Provide the (x, y) coordinate of the cell's center where the given text is located.  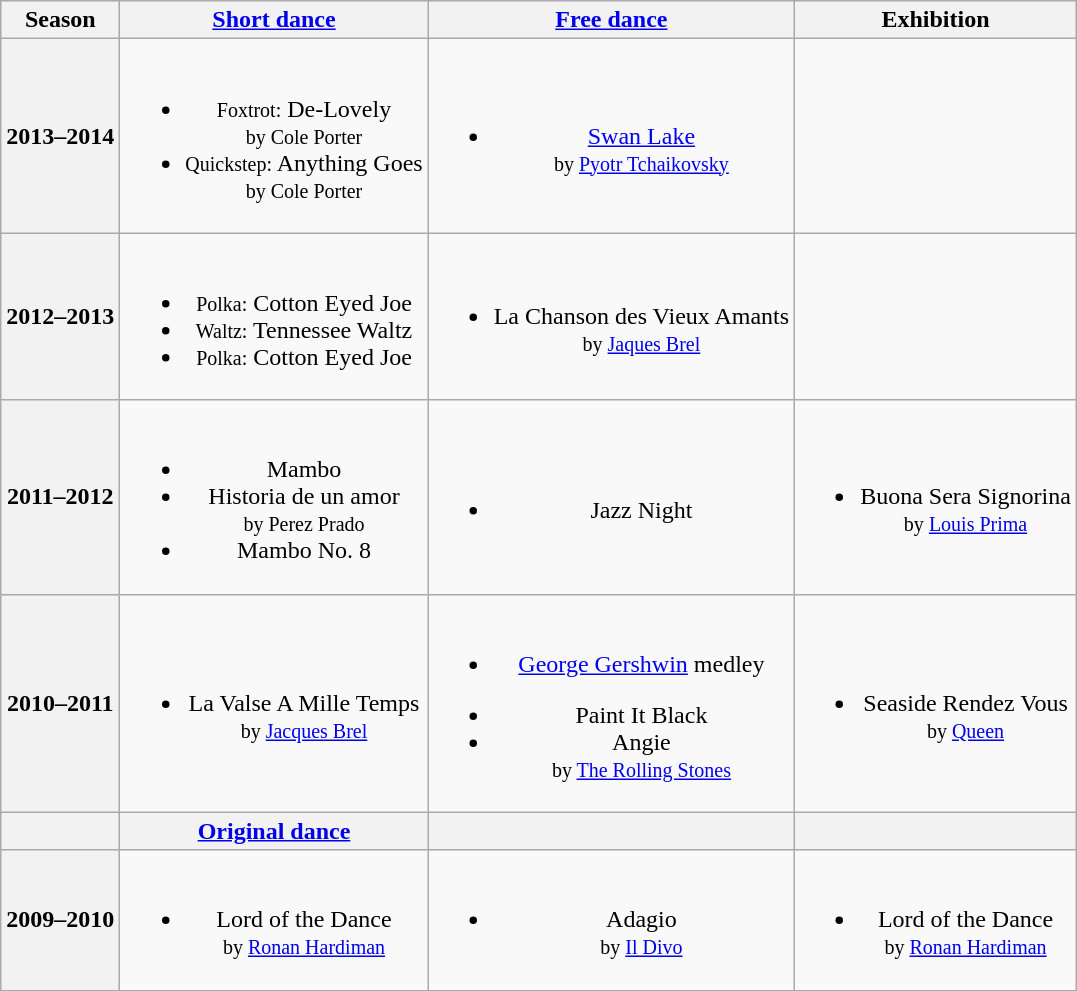
La Chanson des Vieux Amants by Jaques Brel (611, 316)
La Valse A Mille Temps by Jacques Brel (274, 703)
Exhibition (936, 20)
George Gershwin medleyPaint It BlackAngie by The Rolling Stones (611, 703)
Short dance (274, 20)
Season (60, 20)
2012–2013 (60, 316)
Free dance (611, 20)
Polka: Cotton Eyed JoeWaltz: Tennessee WaltzPolka: Cotton Eyed Joe (274, 316)
Seaside Rendez Vous by Queen (936, 703)
2011–2012 (60, 497)
2009–2010 (60, 920)
2010–2011 (60, 703)
Jazz Night (611, 497)
Foxtrot: De-Lovely by Cole Porter Quickstep: Anything Goes by Cole Porter (274, 136)
Original dance (274, 831)
MamboHistoria de un amor by Perez Prado Mambo No. 8 (274, 497)
2013–2014 (60, 136)
Buona Sera Signorina by Louis Prima (936, 497)
Adagio by Il Divo (611, 920)
Swan Lake by Pyotr Tchaikovsky (611, 136)
